Pinpoint the cell where the given text exists, returning its (X, Y) midpoint coordinate. 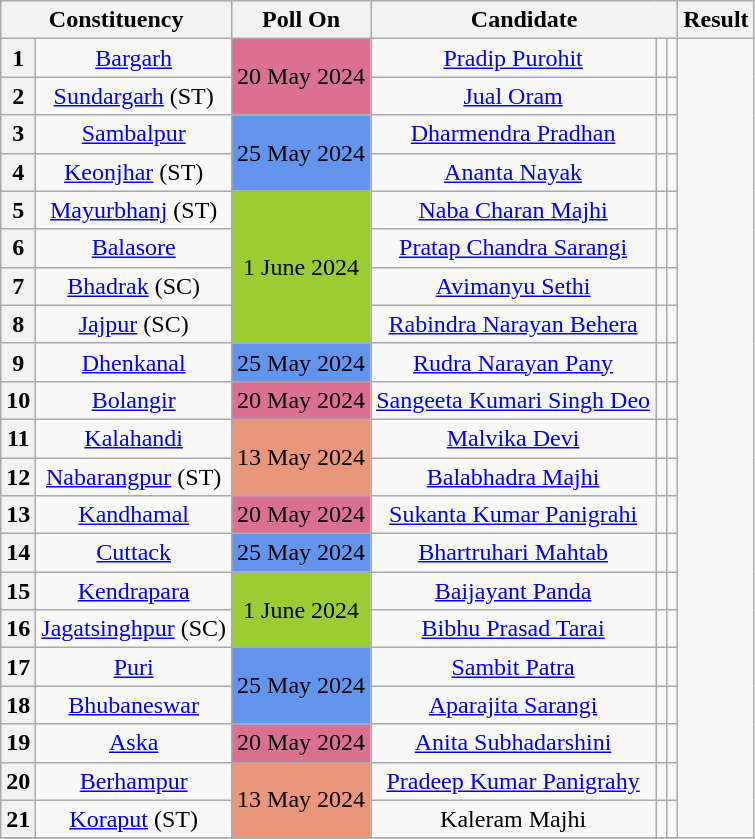
Bhadrak (SC) (134, 286)
Sambit Patra (514, 667)
Balabhadra Majhi (514, 477)
Malvika Devi (514, 438)
9 (18, 362)
Bolangir (134, 400)
Kendrapara (134, 591)
Bargarh (134, 58)
Keonjhar (ST) (134, 172)
10 (18, 400)
Rudra Narayan Pany (514, 362)
8 (18, 324)
21 (18, 819)
Naba Charan Majhi (514, 210)
Sundargarh (ST) (134, 96)
Candidate (524, 20)
Koraput (ST) (134, 819)
12 (18, 477)
Aparajita Sarangi (514, 705)
15 (18, 591)
Mayurbhanj (ST) (134, 210)
Kalahandi (134, 438)
4 (18, 172)
16 (18, 629)
7 (18, 286)
Dharmendra Pradhan (514, 134)
Jual Oram (514, 96)
Aska (134, 743)
Cuttack (134, 553)
Sukanta Kumar Panigrahi (514, 515)
2 (18, 96)
Balasore (134, 248)
5 (18, 210)
Constituency (116, 20)
19 (18, 743)
Rabindra Narayan Behera (514, 324)
20 (18, 781)
11 (18, 438)
18 (18, 705)
Bhubaneswar (134, 705)
Avimanyu Sethi (514, 286)
Jagatsinghpur (SC) (134, 629)
Nabarangpur (ST) (134, 477)
17 (18, 667)
1 (18, 58)
Dhenkanal (134, 362)
Bhartruhari Mahtab (514, 553)
Kandhamal (134, 515)
Anita Subhadarshini (514, 743)
3 (18, 134)
Sangeeta Kumari Singh Deo (514, 400)
Bibhu Prasad Tarai (514, 629)
Kaleram Majhi (514, 819)
Sambalpur (134, 134)
Ananta Nayak (514, 172)
14 (18, 553)
Baijayant Panda (514, 591)
6 (18, 248)
Result (716, 20)
Jajpur (SC) (134, 324)
Poll On (302, 20)
Puri (134, 667)
Pradeep Kumar Panigrahy (514, 781)
Pradip Purohit (514, 58)
Pratap Chandra Sarangi (514, 248)
13 (18, 515)
Berhampur (134, 781)
